Provide the (X, Y) coordinate of the cell's center where the given text is located.  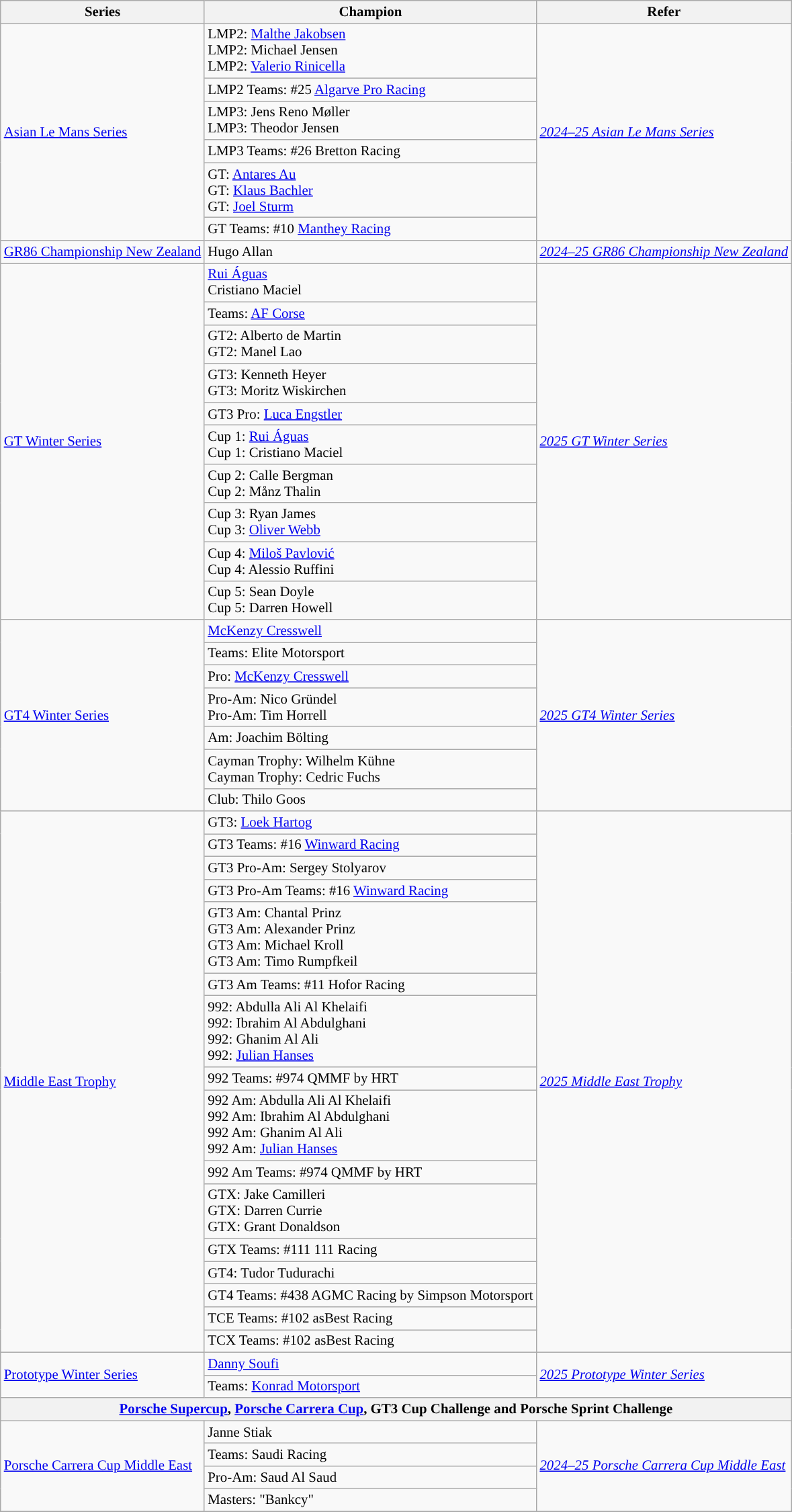
Teams: Elite Motorsport (370, 654)
GR86 Championship New Zealand (103, 252)
992: Abdulla Ali Al Khelaifi992: Ibrahim Al Abdulghani992: Ghanim Al Ali992: Julian Hanses (370, 1032)
GT3 Pro-Am: Sergey Stolyarov (370, 868)
GT3 Pro-Am Teams: #16 Winward Racing (370, 890)
GT3 Teams: #16 Winward Racing (370, 845)
GT4 Teams: #438 AGMC Racing by Simpson Motorsport (370, 1296)
McKenzy Cresswell (370, 631)
Teams: AF Corse (370, 313)
Pro: McKenzy Cresswell (370, 677)
Middle East Trophy (103, 1082)
Refer (664, 12)
GTX: Jake CamilleriGTX: Darren CurrieGTX: Grant Donaldson (370, 1211)
Porsche Carrera Cup Middle East (103, 1466)
TCE Teams: #102 asBest Racing (370, 1318)
2024–25 GR86 Championship New Zealand (664, 252)
Janne Stiak (370, 1432)
Cup 4: Miloš PavlovićCup 4: Alessio Ruffini (370, 561)
Cayman Trophy: Wilhelm KühneCayman Trophy: Cedric Fuchs (370, 769)
Prototype Winter Series (103, 1375)
2024–25 Porsche Carrera Cup Middle East (664, 1466)
GT: Antares AuGT: Klaus BachlerGT: Joel Sturm (370, 190)
LMP3 Teams: #26 Bretton Racing (370, 151)
Cup 5: Sean DoyleCup 5: Darren Howell (370, 600)
GT2: Alberto de MartinGT2: Manel Lao (370, 344)
GT4: Tudor Tudurachi (370, 1273)
Asian Le Mans Series (103, 132)
GT3 Pro: Luca Engstler (370, 414)
GTX Teams: #111 111 Racing (370, 1250)
GT3: Kenneth HeyerGT3: Moritz Wiskirchen (370, 383)
2025 GT Winter Series (664, 441)
GT3 Am Teams: #11 Hofor Racing (370, 984)
Cup 2: Calle BergmanCup 2: Månz Thalin (370, 483)
TCX Teams: #102 asBest Racing (370, 1341)
GT4 Winter Series (103, 715)
LMP2 Teams: #25 Algarve Pro Racing (370, 89)
GT3 Am: Chantal PrinzGT3 Am: Alexander PrinzGT3 Am: Michael KrollGT3 Am: Timo Rumpfkeil (370, 937)
Series (103, 12)
Pro-Am: Nico GründelPro-Am: Tim Horrell (370, 707)
Danny Soufi (370, 1363)
2025 Prototype Winter Series (664, 1375)
Porsche Supercup, Porsche Carrera Cup, GT3 Cup Challenge and Porsche Sprint Challenge (396, 1409)
2025 GT4 Winter Series (664, 715)
Teams: Konrad Motorsport (370, 1386)
Hugo Allan (370, 252)
2025 Middle East Trophy (664, 1082)
Pro-Am: Saud Al Saud (370, 1477)
Masters: "Bankcy" (370, 1500)
GT3: Loek Hartog (370, 823)
GT Teams: #10 Manthey Racing (370, 229)
Club: Thilo Goos (370, 800)
GT Winter Series (103, 441)
Teams: Saudi Racing (370, 1455)
992 Teams: #974 QMMF by HRT (370, 1079)
Am: Joachim Bölting (370, 738)
Rui Águas Cristiano Maciel (370, 282)
Cup 3: Ryan JamesCup 3: Oliver Webb (370, 522)
992 Am Teams: #974 QMMF by HRT (370, 1172)
Cup 1: Rui ÁguasCup 1: Cristiano Maciel (370, 445)
Champion (370, 12)
LMP3: Jens Reno MøllerLMP3: Theodor Jensen (370, 120)
992 Am: Abdulla Ali Al Khelaifi992 Am: Ibrahim Al Abdulghani992 Am: Ghanim Al Ali992 Am: Julian Hanses (370, 1126)
2024–25 Asian Le Mans Series (664, 132)
LMP2: Malthe JakobsenLMP2: Michael JensenLMP2: Valerio Rinicella (370, 50)
